Output the [x, y] coordinate of the center of the cell containing the given text.  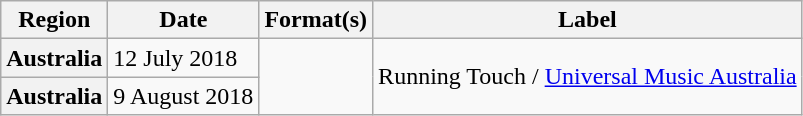
Region [54, 20]
9 August 2018 [184, 96]
12 July 2018 [184, 58]
Label [588, 20]
Running Touch / Universal Music Australia [588, 77]
Format(s) [316, 20]
Date [184, 20]
